Provide the (X, Y) coordinate of the cell's center where the given text is located.  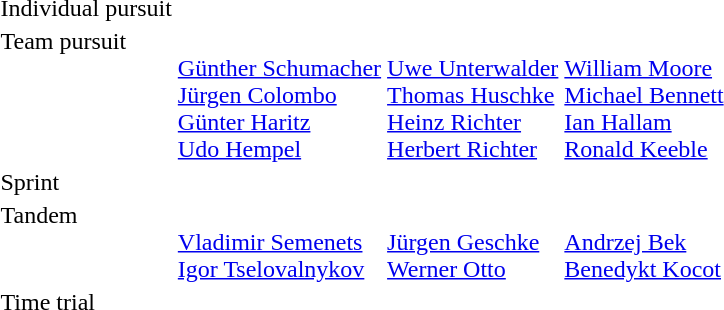
Uwe UnterwalderThomas HuschkeHeinz RichterHerbert Richter (473, 95)
Vladimir SemenetsIgor Tselovalnykov (279, 242)
Jürgen GeschkeWerner Otto (473, 242)
Günther SchumacherJürgen ColomboGünter HaritzUdo Hempel (279, 95)
